Find where the given text appears and provide that cell's center as [x, y] coordinate. 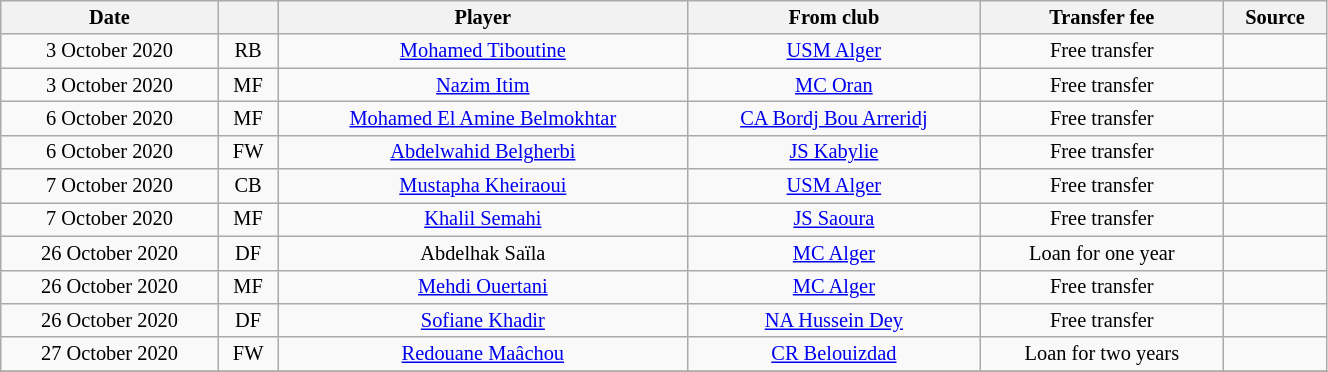
Mustapha Kheiraoui [483, 186]
Mohamed Tiboutine [483, 51]
Player [483, 17]
Date [110, 17]
CR Belouizdad [834, 354]
JS Saoura [834, 219]
Abdelhak Saïla [483, 253]
From club [834, 17]
Sofiane Khadir [483, 320]
27 October 2020 [110, 354]
Loan for two years [1102, 354]
CB [248, 186]
Khalil Semahi [483, 219]
Mohamed El Amine Belmokhtar [483, 118]
JS Kabylie [834, 152]
Nazim Itim [483, 85]
Abdelwahid Belgherbi [483, 152]
CA Bordj Bou Arreridj [834, 118]
Mehdi Ouertani [483, 287]
Loan for one year [1102, 253]
Redouane Maâchou [483, 354]
Source [1276, 17]
NA Hussein Dey [834, 320]
RB [248, 51]
MC Oran [834, 85]
Transfer fee [1102, 17]
